Identify which cell holds the provided text, then report its [x, y] central coordinate. 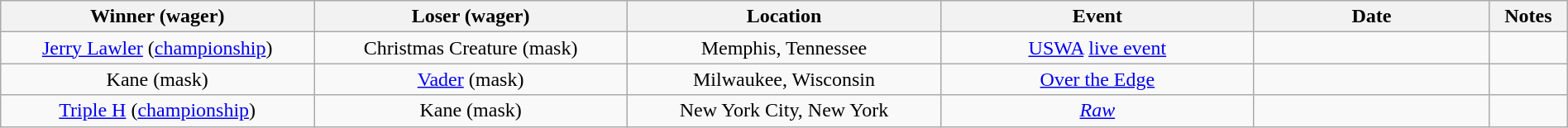
New York City, New York [784, 111]
USWA live event [1097, 48]
Notes [1528, 17]
Raw [1097, 111]
Event [1097, 17]
Milwaukee, Wisconsin [784, 79]
Winner (wager) [157, 17]
Memphis, Tennessee [784, 48]
Jerry Lawler (championship) [157, 48]
Christmas Creature (mask) [471, 48]
Vader (mask) [471, 79]
Loser (wager) [471, 17]
Triple H (championship) [157, 111]
Over the Edge [1097, 79]
Date [1371, 17]
Location [784, 17]
